Scan for the cell matching the given text and deliver its [x, y] coordinate at center. 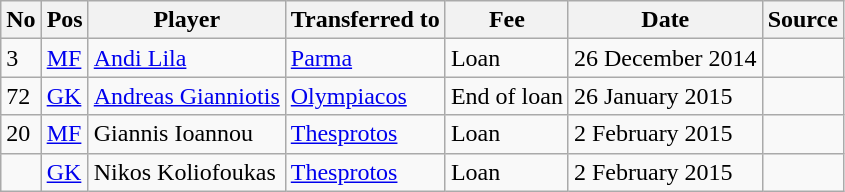
No [21, 20]
26 December 2014 [665, 58]
20 [21, 134]
Pos [64, 20]
Nikos Koliofoukas [186, 172]
72 [21, 96]
Olympiacos [365, 96]
Andi Lila [186, 58]
26 January 2015 [665, 96]
Andreas Gianniotis [186, 96]
Date [665, 20]
Giannis Ioannou [186, 134]
3 [21, 58]
Player [186, 20]
Source [802, 20]
Parma [365, 58]
End of loan [506, 96]
Transferred to [365, 20]
Fee [506, 20]
